From the cell containing the given text, extract its center point as (X, Y) coordinate. 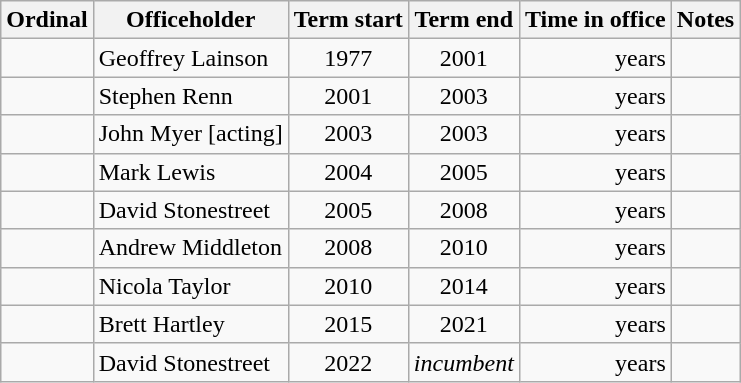
1977 (348, 58)
2022 (348, 362)
Notes (705, 20)
Term start (348, 20)
2015 (348, 324)
John Myer [acting] (190, 134)
Stephen Renn (190, 96)
Mark Lewis (190, 172)
Nicola Taylor (190, 286)
Andrew Middleton (190, 248)
2014 (464, 286)
Officeholder (190, 20)
Time in office (595, 20)
Brett Hartley (190, 324)
2021 (464, 324)
incumbent (464, 362)
Term end (464, 20)
Ordinal (47, 20)
2004 (348, 172)
Geoffrey Lainson (190, 58)
